Search for the cell housing the specified text and yield its [X, Y] center coordinate. 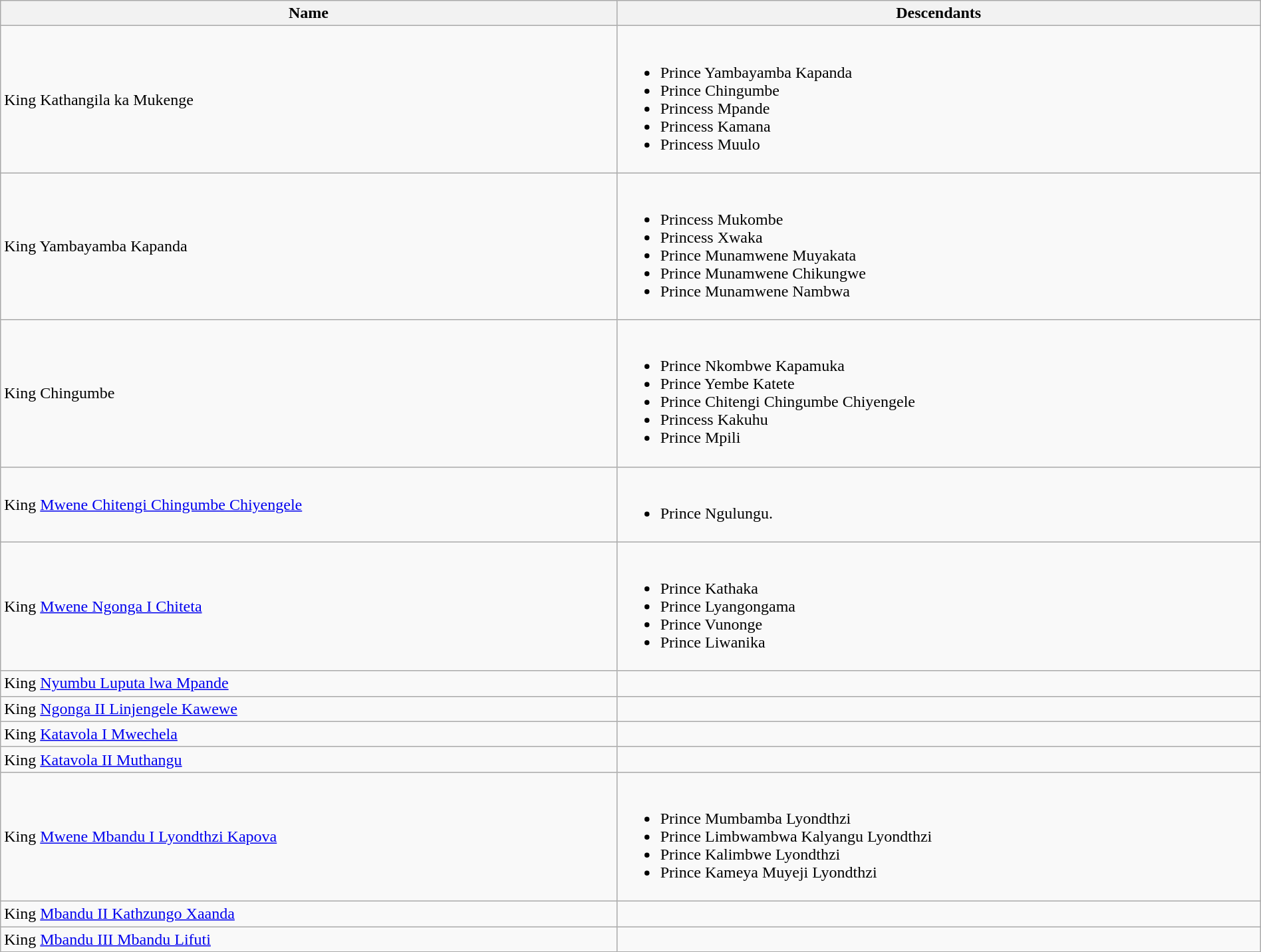
King Mbandu III Mbandu Lifuti [309, 939]
Prince Yambayamba KapandaPrince ChingumbePrincess MpandePrincess KamanaPrincess Muulo [938, 100]
Name [309, 13]
Prince Ngulungu. [938, 504]
King Mwene Chitengi Chingumbe Chiyengele [309, 504]
Princess MukombePrincess XwakaPrince Munamwene MuyakataPrince Munamwene ChikungwePrince Munamwene Nambwa [938, 246]
Prince Nkombwe KapamukaPrince Yembe KatetePrince Chitengi Chingumbe ChiyengelePrincess KakuhuPrince Mpili [938, 394]
Descendants [938, 13]
King Mwene Mbandu I Lyondthzi Kapova [309, 836]
King Chingumbe [309, 394]
Prince Mumbamba LyondthziPrince Limbwambwa Kalyangu LyondthziPrince Kalimbwe LyondthziPrince Kameya Muyeji Lyondthzi [938, 836]
King Yambayamba Kapanda [309, 246]
King Nyumbu Luputa lwa Mpande [309, 683]
Prince KathakaPrince LyangongamaPrince VunongePrince Liwanika [938, 606]
King Mwene Ngonga I Chiteta [309, 606]
King Kathangila ka Mukenge [309, 100]
King Katavola II Muthangu [309, 759]
King Ngonga II Linjengele Kawewe [309, 709]
King Katavola I Mwechela [309, 734]
King Mbandu II Kathzungo Xaanda [309, 913]
